Capture the cell that displays the provided text and extract its (x, y) central coordinate. 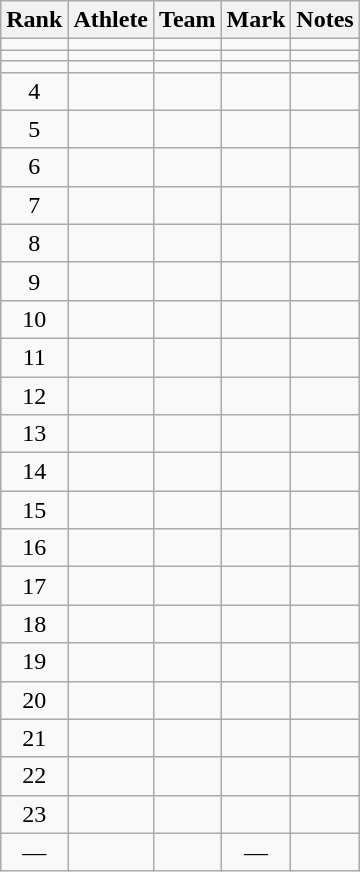
13 (34, 434)
22 (34, 776)
Mark (256, 20)
8 (34, 243)
18 (34, 624)
6 (34, 167)
20 (34, 700)
12 (34, 395)
23 (34, 814)
7 (34, 205)
5 (34, 129)
Team (188, 20)
11 (34, 357)
14 (34, 472)
10 (34, 319)
Rank (34, 20)
Notes (325, 20)
17 (34, 586)
15 (34, 510)
16 (34, 548)
19 (34, 662)
4 (34, 91)
9 (34, 281)
Athlete (111, 20)
21 (34, 738)
